Return (x, y) of the center of cell containing provided text 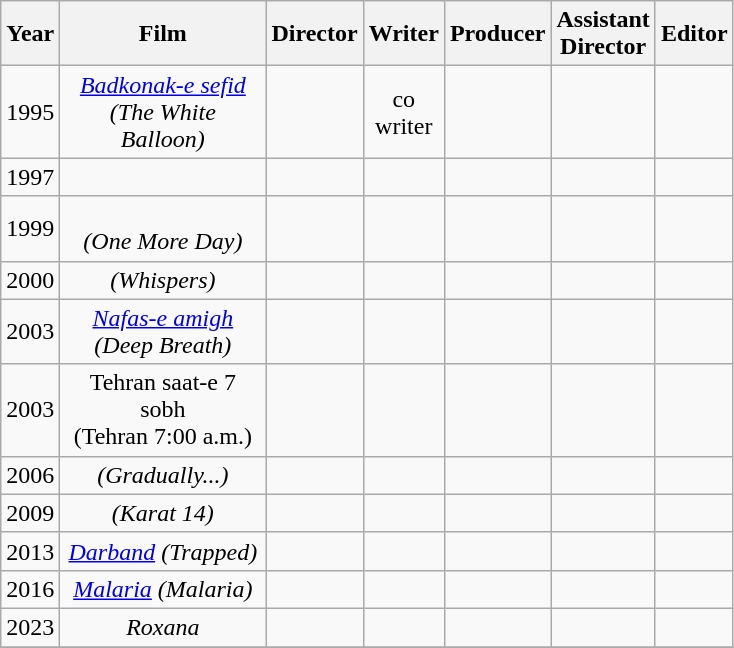
2013 (30, 551)
1999 (30, 228)
Malaria (Malaria) (163, 589)
2009 (30, 513)
Director (314, 34)
(Karat 14) (163, 513)
Darband (Trapped) (163, 551)
Tehran saat-e 7 sobh (Tehran 7:00 a.m.) (163, 410)
2006 (30, 475)
Nafas-e amigh (Deep Breath) (163, 332)
(Whispers) (163, 280)
co writer (404, 112)
Producer (498, 34)
Writer (404, 34)
2016 (30, 589)
2000 (30, 280)
1997 (30, 177)
Assistant Director (603, 34)
Editor (694, 34)
(One More Day) (163, 228)
Year (30, 34)
1995 (30, 112)
(Gradually...) (163, 475)
Badkonak-e sefid (The White Balloon) (163, 112)
Roxana (163, 627)
2023 (30, 627)
Film (163, 34)
